Extract the (X, Y) coordinate from the center of the cell holding the provided text.  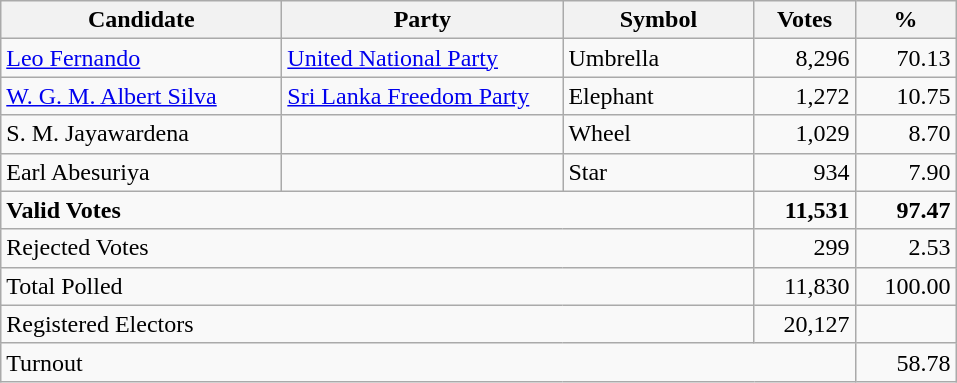
Registered Electors (378, 324)
70.13 (906, 58)
Candidate (142, 20)
7.90 (906, 172)
S. M. Jayawardena (142, 134)
58.78 (906, 362)
Earl Abesuriya (142, 172)
299 (804, 248)
United National Party (422, 58)
11,531 (804, 210)
8,296 (804, 58)
Wheel (658, 134)
Turnout (428, 362)
Umbrella (658, 58)
100.00 (906, 286)
Total Polled (378, 286)
Sri Lanka Freedom Party (422, 96)
Rejected Votes (378, 248)
Leo Fernando (142, 58)
Elephant (658, 96)
% (906, 20)
2.53 (906, 248)
11,830 (804, 286)
20,127 (804, 324)
Votes (804, 20)
8.70 (906, 134)
934 (804, 172)
97.47 (906, 210)
Valid Votes (378, 210)
1,029 (804, 134)
W. G. M. Albert Silva (142, 96)
10.75 (906, 96)
Symbol (658, 20)
Star (658, 172)
Party (422, 20)
1,272 (804, 96)
